For the text-containing cell, return its midpoint in (x, y) coordinate format. 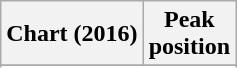
Peak position (189, 34)
Chart (2016) (72, 34)
